For the text-containing cell, return its midpoint in (x, y) coordinate format. 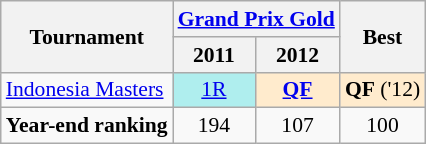
2011 (214, 55)
107 (298, 126)
Grand Prix Gold (256, 19)
Best (382, 36)
Indonesia Masters (87, 90)
Tournament (87, 36)
Year-end ranking (87, 126)
QF ('12) (382, 90)
100 (382, 126)
1R (214, 90)
2012 (298, 55)
194 (214, 126)
QF (298, 90)
